For the text-containing cell, return its midpoint in [x, y] coordinate format. 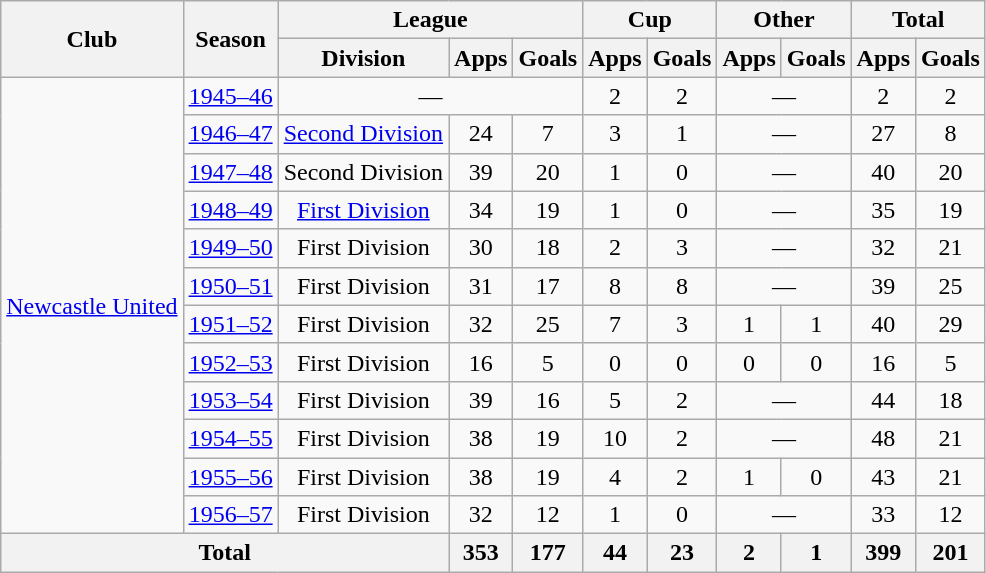
34 [481, 210]
4 [615, 477]
Club [92, 39]
1946–47 [230, 134]
1949–50 [230, 248]
33 [883, 515]
43 [883, 477]
35 [883, 210]
1955–56 [230, 477]
31 [481, 286]
1948–49 [230, 210]
Other [784, 20]
Season [230, 39]
399 [883, 553]
27 [883, 134]
10 [615, 438]
17 [548, 286]
League [430, 20]
Division [363, 58]
24 [481, 134]
353 [481, 553]
Cup [650, 20]
1952–53 [230, 362]
201 [951, 553]
30 [481, 248]
1950–51 [230, 286]
23 [682, 553]
Newcastle United [92, 306]
1953–54 [230, 400]
29 [951, 324]
48 [883, 438]
1947–48 [230, 172]
1954–55 [230, 438]
177 [548, 553]
1945–46 [230, 96]
1951–52 [230, 324]
1956–57 [230, 515]
